Capture the cell that displays the provided text and extract its [X, Y] central coordinate. 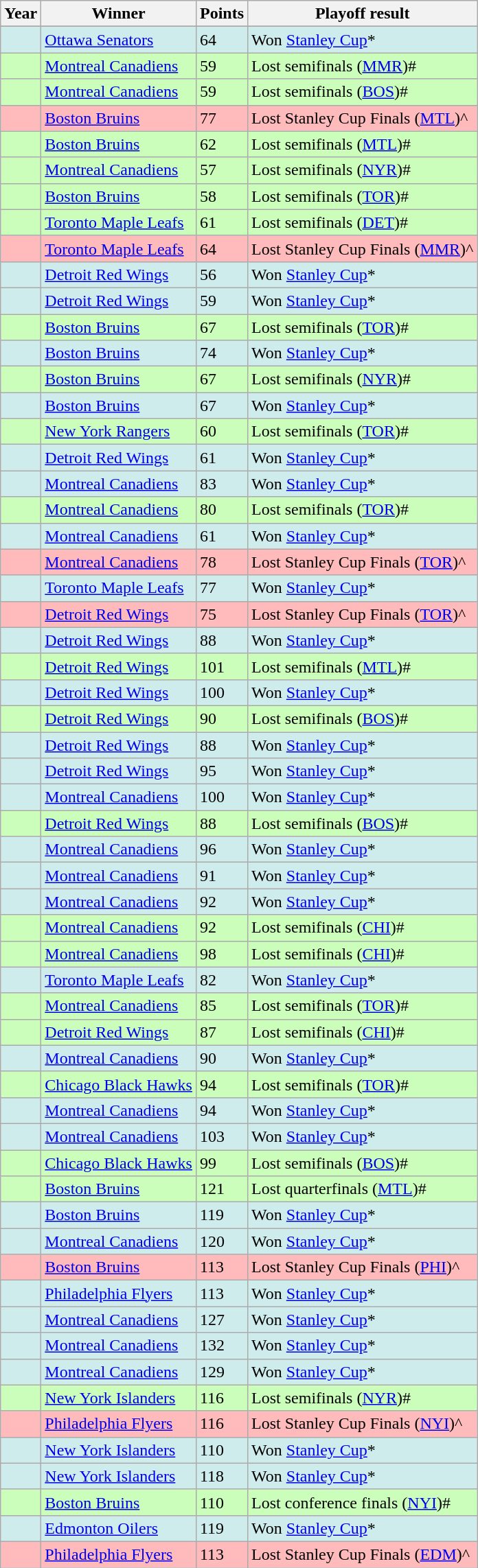
60 [221, 432]
98 [221, 954]
New York Rangers [119, 432]
95 [221, 771]
Lost semifinals (MMR)# [363, 66]
120 [221, 1241]
56 [221, 274]
Lost Stanley Cup Finals (PHI)^ [363, 1267]
Points [221, 14]
80 [221, 510]
96 [221, 850]
57 [221, 170]
Edmonton Oilers [119, 1528]
Lost semifinals (DET)# [363, 222]
Year [21, 14]
118 [221, 1476]
Playoff result [363, 14]
132 [221, 1346]
Ottawa Senators [119, 40]
Lost Stanley Cup Finals (EDM)^ [363, 1554]
Lost Stanley Cup Finals (MTL)^ [363, 118]
82 [221, 980]
103 [221, 1136]
78 [221, 562]
58 [221, 196]
121 [221, 1189]
99 [221, 1163]
Lost quarterfinals (MTL)# [363, 1189]
Lost Stanley Cup Finals (NYI)^ [363, 1424]
91 [221, 876]
62 [221, 144]
127 [221, 1320]
101 [221, 666]
Lost Stanley Cup Finals (MMR)^ [363, 248]
87 [221, 1032]
Winner [119, 14]
83 [221, 484]
75 [221, 614]
129 [221, 1372]
85 [221, 1006]
74 [221, 353]
Lost conference finals (NYI)# [363, 1502]
